From the cell containing the given text, extract its center point as [x, y] coordinate. 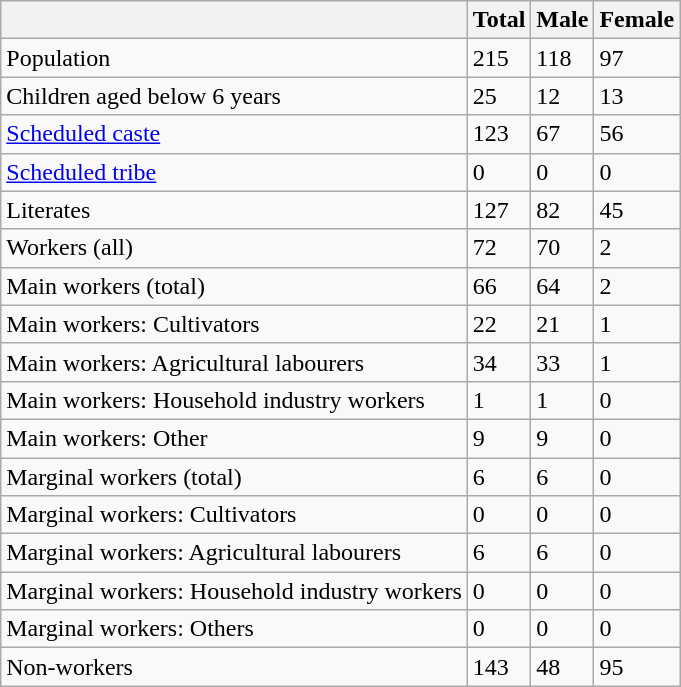
Marginal workers (total) [234, 477]
Non-workers [234, 667]
Population [234, 58]
Main workers: Other [234, 438]
215 [499, 58]
Total [499, 20]
70 [562, 248]
Main workers: Household industry workers [234, 400]
82 [562, 210]
Scheduled tribe [234, 172]
48 [562, 667]
97 [637, 58]
34 [499, 362]
Marginal workers: Cultivators [234, 515]
Marginal workers: Others [234, 629]
Literates [234, 210]
Male [562, 20]
67 [562, 134]
Scheduled caste [234, 134]
Marginal workers: Household industry workers [234, 591]
127 [499, 210]
Marginal workers: Agricultural labourers [234, 553]
56 [637, 134]
123 [499, 134]
Female [637, 20]
45 [637, 210]
Main workers: Agricultural labourers [234, 362]
12 [562, 96]
64 [562, 286]
22 [499, 324]
66 [499, 286]
21 [562, 324]
72 [499, 248]
Main workers (total) [234, 286]
33 [562, 362]
Main workers: Cultivators [234, 324]
95 [637, 667]
Workers (all) [234, 248]
25 [499, 96]
118 [562, 58]
143 [499, 667]
13 [637, 96]
Children aged below 6 years [234, 96]
